Search for the cell housing the specified text and yield its [x, y] center coordinate. 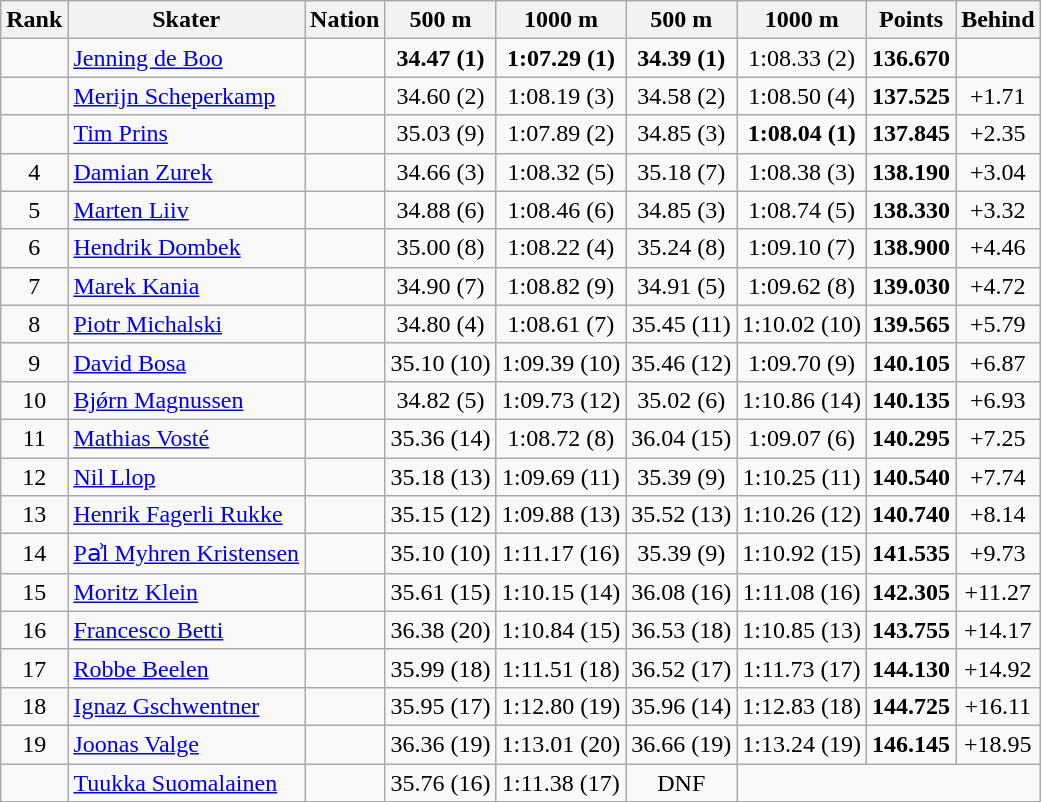
Marten Liiv [186, 210]
8 [34, 324]
1:08.22 (4) [561, 248]
35.18 (13) [440, 477]
Points [912, 20]
1:08.19 (3) [561, 96]
9 [34, 362]
Skater [186, 20]
1:10.26 (12) [802, 515]
10 [34, 400]
1:12.80 (19) [561, 706]
11 [34, 438]
+1.71 [998, 96]
Hendrik Dombek [186, 248]
1:11.51 (18) [561, 668]
+18.95 [998, 744]
1:08.32 (5) [561, 172]
15 [34, 592]
1:10.25 (11) [802, 477]
36.36 (19) [440, 744]
35.76 (16) [440, 783]
Tim Prins [186, 134]
Robbe Beelen [186, 668]
+4.72 [998, 286]
Pẚl Myhren Kristensen [186, 554]
35.46 (12) [682, 362]
137.845 [912, 134]
35.36 (14) [440, 438]
35.15 (12) [440, 515]
35.02 (6) [682, 400]
138.330 [912, 210]
1:10.15 (14) [561, 592]
Francesco Betti [186, 630]
35.52 (13) [682, 515]
138.900 [912, 248]
34.90 (7) [440, 286]
6 [34, 248]
34.39 (1) [682, 58]
139.565 [912, 324]
1:08.72 (8) [561, 438]
13 [34, 515]
+6.93 [998, 400]
4 [34, 172]
DNF [682, 783]
1:09.88 (13) [561, 515]
+14.92 [998, 668]
1:08.04 (1) [802, 134]
18 [34, 706]
Tuukka Suomalainen [186, 783]
David Bosa [186, 362]
35.03 (9) [440, 134]
Piotr Michalski [186, 324]
1:08.33 (2) [802, 58]
146.145 [912, 744]
1:12.83 (18) [802, 706]
138.190 [912, 172]
Rank [34, 20]
1:11.17 (16) [561, 554]
1:10.86 (14) [802, 400]
144.130 [912, 668]
1:07.89 (2) [561, 134]
+14.17 [998, 630]
140.105 [912, 362]
35.96 (14) [682, 706]
1:13.24 (19) [802, 744]
1:07.29 (1) [561, 58]
1:09.62 (8) [802, 286]
1:10.92 (15) [802, 554]
1:09.39 (10) [561, 362]
1:08.74 (5) [802, 210]
+3.04 [998, 172]
7 [34, 286]
+7.25 [998, 438]
5 [34, 210]
35.45 (11) [682, 324]
35.24 (8) [682, 248]
137.525 [912, 96]
Henrik Fagerli Rukke [186, 515]
34.80 (4) [440, 324]
Damian Zurek [186, 172]
139.030 [912, 286]
12 [34, 477]
+7.74 [998, 477]
34.66 (3) [440, 172]
34.47 (1) [440, 58]
Behind [998, 20]
34.88 (6) [440, 210]
+4.46 [998, 248]
Mathias Vosté [186, 438]
1:09.73 (12) [561, 400]
+9.73 [998, 554]
1:10.02 (10) [802, 324]
1:08.38 (3) [802, 172]
35.61 (15) [440, 592]
1:13.01 (20) [561, 744]
34.60 (2) [440, 96]
36.08 (16) [682, 592]
+3.32 [998, 210]
140.135 [912, 400]
Bjǿrn Magnussen [186, 400]
16 [34, 630]
+5.79 [998, 324]
1:10.84 (15) [561, 630]
14 [34, 554]
1:08.50 (4) [802, 96]
36.66 (19) [682, 744]
144.725 [912, 706]
1:09.07 (6) [802, 438]
36.38 (20) [440, 630]
140.540 [912, 477]
35.99 (18) [440, 668]
+6.87 [998, 362]
1:08.82 (9) [561, 286]
1:08.46 (6) [561, 210]
Joonas Valge [186, 744]
1:09.10 (7) [802, 248]
1:08.61 (7) [561, 324]
36.52 (17) [682, 668]
35.00 (8) [440, 248]
+16.11 [998, 706]
1:09.69 (11) [561, 477]
1:10.85 (13) [802, 630]
+2.35 [998, 134]
1:11.73 (17) [802, 668]
36.53 (18) [682, 630]
136.670 [912, 58]
1:11.38 (17) [561, 783]
34.58 (2) [682, 96]
Nation [345, 20]
1:11.08 (16) [802, 592]
140.740 [912, 515]
34.91 (5) [682, 286]
35.95 (17) [440, 706]
+11.27 [998, 592]
1:09.70 (9) [802, 362]
36.04 (15) [682, 438]
Jenning de Boo [186, 58]
Ignaz Gschwentner [186, 706]
Nil Llop [186, 477]
141.535 [912, 554]
17 [34, 668]
Merijn Scheperkamp [186, 96]
34.82 (5) [440, 400]
+8.14 [998, 515]
Moritz Klein [186, 592]
142.305 [912, 592]
143.755 [912, 630]
Marek Kania [186, 286]
19 [34, 744]
140.295 [912, 438]
35.18 (7) [682, 172]
